Search for the cell housing the specified text and yield its (X, Y) center coordinate. 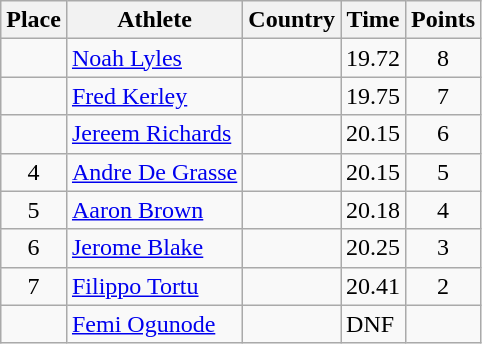
19.72 (374, 58)
3 (444, 248)
Jerome Blake (154, 248)
Noah Lyles (154, 58)
19.75 (374, 96)
Athlete (154, 20)
2 (444, 286)
Aaron Brown (154, 210)
20.41 (374, 286)
Filippo Tortu (154, 286)
Country (292, 20)
DNF (374, 324)
Time (374, 20)
Andre De Grasse (154, 172)
Points (444, 20)
8 (444, 58)
20.25 (374, 248)
20.18 (374, 210)
Place (34, 20)
Fred Kerley (154, 96)
Jereem Richards (154, 134)
Femi Ogunode (154, 324)
